Capture the cell that displays the provided text and extract its [X, Y] central coordinate. 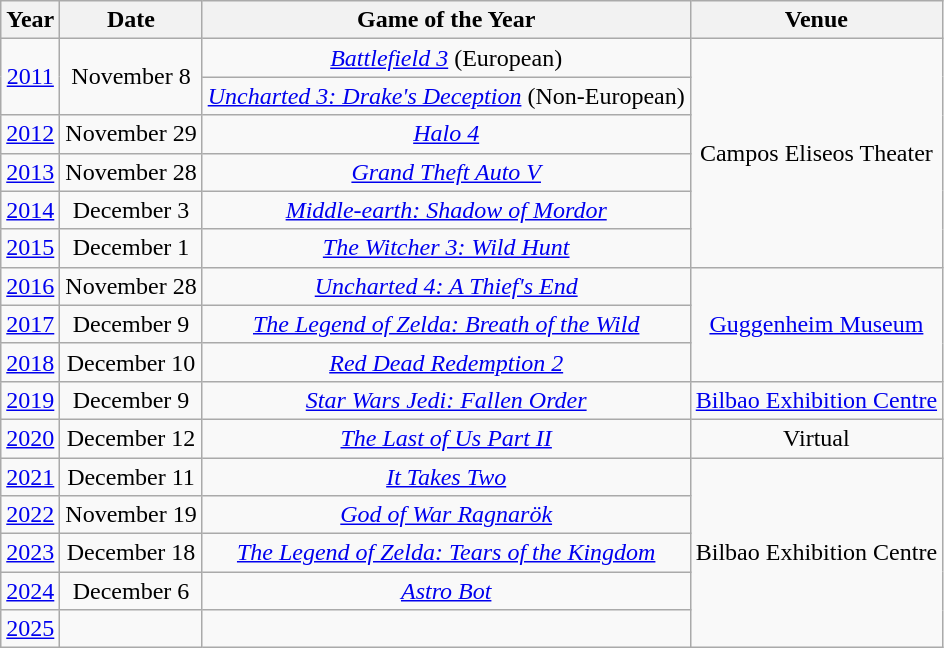
2017 [30, 324]
December 6 [131, 591]
December 1 [131, 248]
2016 [30, 286]
Game of the Year [446, 20]
December 12 [131, 438]
2019 [30, 400]
Uncharted 3: Drake's Deception (Non-European) [446, 96]
Red Dead Redemption 2 [446, 362]
Uncharted 4: A Thief's End [446, 286]
2021 [30, 477]
2022 [30, 515]
The Legend of Zelda: Tears of the Kingdom [446, 553]
Halo 4 [446, 134]
December 3 [131, 210]
2024 [30, 591]
2013 [30, 172]
December 11 [131, 477]
Virtual [816, 438]
December 18 [131, 553]
2025 [30, 629]
Venue [816, 20]
2014 [30, 210]
The Witcher 3: Wild Hunt [446, 248]
November 8 [131, 77]
Battlefield 3 (European) [446, 58]
2011 [30, 77]
2015 [30, 248]
2012 [30, 134]
Middle-earth: Shadow of Mordor [446, 210]
The Legend of Zelda: Breath of the Wild [446, 324]
November 29 [131, 134]
Date [131, 20]
2023 [30, 553]
Astro Bot [446, 591]
Year [30, 20]
2018 [30, 362]
December 10 [131, 362]
God of War Ragnarök [446, 515]
2020 [30, 438]
Grand Theft Auto V [446, 172]
Guggenheim Museum [816, 324]
It Takes Two [446, 477]
November 19 [131, 515]
The Last of Us Part II [446, 438]
Star Wars Jedi: Fallen Order [446, 400]
Campos Eliseos Theater [816, 153]
